Detect which cell encompasses the target text, then output its [X, Y] center coordinate. 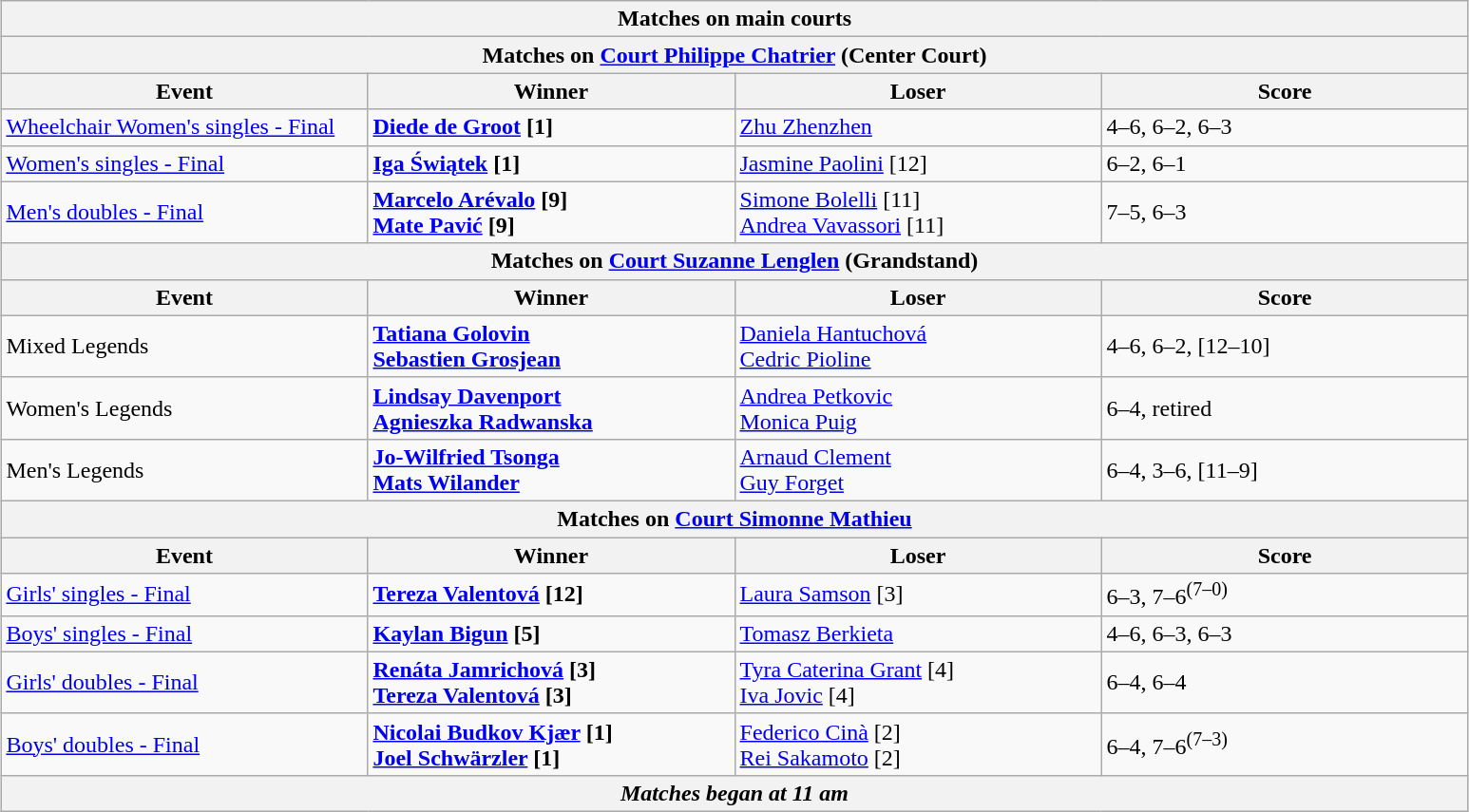
Kaylan Bigun [5] [551, 633]
6–4, 3–6, [11–9] [1285, 469]
6–2, 6–1 [1285, 163]
Arnaud Clement Guy Forget [918, 469]
Tereza Valentová [12] [551, 595]
Matches on Court Simonne Mathieu [734, 519]
Iga Świątek [1] [551, 163]
Men's doubles - Final [184, 213]
Mixed Legends [184, 346]
Tomasz Berkieta [918, 633]
Lindsay Davenport Agnieszka Radwanska [551, 408]
Jasmine Paolini [12] [918, 163]
4–6, 6–2, 6–3 [1285, 127]
Boys' singles - Final [184, 633]
Federico Cinà [2] Rei Sakamoto [2] [918, 745]
Nicolai Budkov Kjær [1] Joel Schwärzler [1] [551, 745]
Diede de Groot [1] [551, 127]
Matches began at 11 am [734, 793]
Girls' doubles - Final [184, 682]
6–3, 7–6(7–0) [1285, 595]
Laura Samson [3] [918, 595]
Men's Legends [184, 469]
Jo-Wilfried Tsonga Mats Wilander [551, 469]
6–4, retired [1285, 408]
Matches on main courts [734, 19]
Women's Legends [184, 408]
Renáta Jamrichová [3] Tereza Valentová [3] [551, 682]
4–6, 6–2, [12–10] [1285, 346]
Matches on Court Suzanne Lenglen (Grandstand) [734, 261]
Wheelchair Women's singles - Final [184, 127]
6–4, 6–4 [1285, 682]
Tatiana Golovin Sebastien Grosjean [551, 346]
7–5, 6–3 [1285, 213]
Simone Bolelli [11] Andrea Vavassori [11] [918, 213]
Boys' doubles - Final [184, 745]
Andrea Petkovic Monica Puig [918, 408]
Tyra Caterina Grant [4] Iva Jovic [4] [918, 682]
Girls' singles - Final [184, 595]
Daniela Hantuchová Cedric Pioline [918, 346]
Matches on Court Philippe Chatrier (Center Court) [734, 55]
6–4, 7–6(7–3) [1285, 745]
Women's singles - Final [184, 163]
Marcelo Arévalo [9] Mate Pavić [9] [551, 213]
Zhu Zhenzhen [918, 127]
4–6, 6–3, 6–3 [1285, 633]
